Return the (X, Y) coordinate for the center point of the cell that contains the specified text.  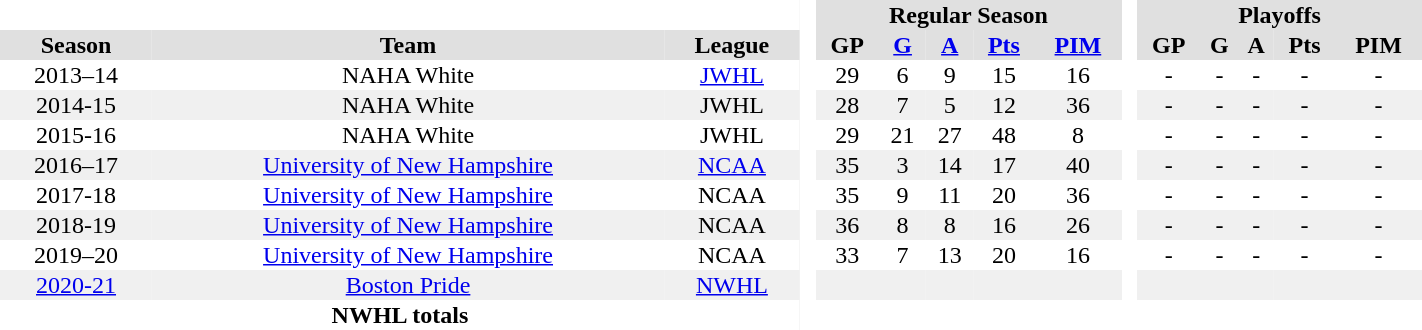
15 (1004, 75)
2019–20 (76, 255)
28 (848, 105)
48 (1004, 135)
Playoffs (1280, 15)
13 (950, 255)
2015-16 (76, 135)
Boston Pride (408, 285)
3 (902, 165)
6 (902, 75)
2013–14 (76, 75)
33 (848, 255)
17 (1004, 165)
League (732, 45)
NWHL (732, 285)
2018-19 (76, 225)
11 (950, 195)
14 (950, 165)
Team (408, 45)
NWHL totals (400, 315)
26 (1078, 225)
2020-21 (76, 285)
27 (950, 135)
2017-18 (76, 195)
21 (902, 135)
5 (950, 105)
Season (76, 45)
40 (1078, 165)
2016–17 (76, 165)
Regular Season (969, 15)
2014-15 (76, 105)
12 (1004, 105)
